Capture the cell that displays the provided text and extract its (X, Y) central coordinate. 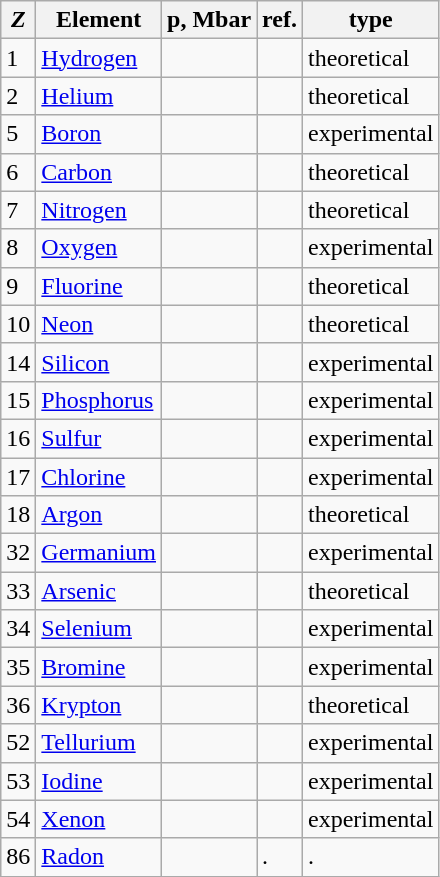
32 (18, 553)
Oxygen (99, 248)
Iodine (99, 781)
16 (18, 438)
Phosphorus (99, 400)
Bromine (99, 667)
36 (18, 705)
Boron (99, 134)
10 (18, 324)
Element (99, 20)
17 (18, 477)
ref. (280, 20)
Arsenic (99, 591)
54 (18, 819)
Neon (99, 324)
9 (18, 286)
Germanium (99, 553)
14 (18, 362)
Xenon (99, 819)
Sulfur (99, 438)
Tellurium (99, 743)
6 (18, 172)
Radon (99, 857)
p, Mbar (210, 20)
86 (18, 857)
2 (18, 96)
Nitrogen (99, 210)
34 (18, 629)
7 (18, 210)
18 (18, 515)
Krypton (99, 705)
33 (18, 591)
Fluorine (99, 286)
1 (18, 58)
Argon (99, 515)
Chlorine (99, 477)
Carbon (99, 172)
15 (18, 400)
Z (18, 20)
5 (18, 134)
8 (18, 248)
Hydrogen (99, 58)
52 (18, 743)
35 (18, 667)
Silicon (99, 362)
Selenium (99, 629)
53 (18, 781)
Helium (99, 96)
type (371, 20)
